Find where the given text appears and provide that cell's center as [X, Y] coordinate. 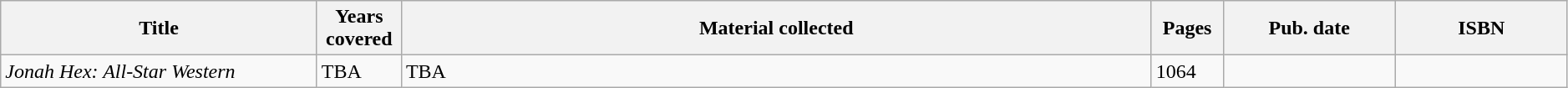
Pub. date [1309, 28]
1064 [1187, 71]
Title [159, 28]
Material collected [776, 28]
Pages [1187, 28]
ISBN [1481, 28]
Jonah Hex: All-Star Western [159, 71]
Years covered [359, 28]
